Scan for the cell matching the given text and deliver its (X, Y) coordinate at center. 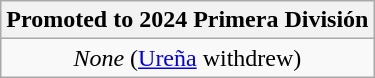
None (Ureña withdrew) (188, 58)
Promoted to 2024 Primera División (188, 20)
